Capture the cell that displays the provided text and extract its [x, y] central coordinate. 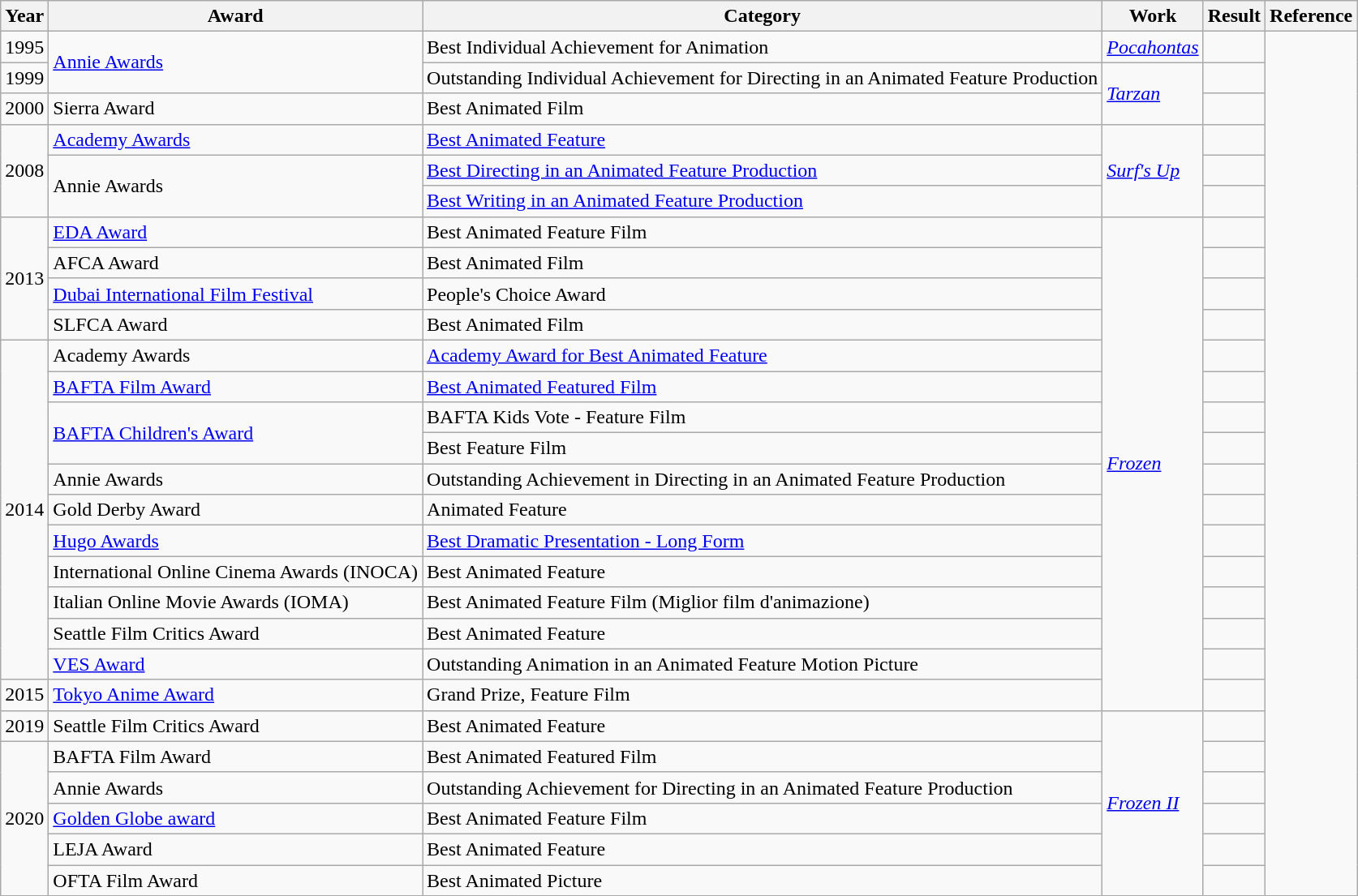
Golden Globe award [235, 818]
VES Award [235, 664]
Outstanding Achievement in Directing in an Animated Feature Production [763, 479]
Tokyo Anime Award [235, 695]
1995 [24, 47]
EDA Award [235, 232]
Grand Prize, Feature Film [763, 695]
Pocahontas [1153, 47]
Tarzan [1153, 93]
2019 [24, 726]
SLFCA Award [235, 324]
Outstanding Achievement for Directing in an Animated Feature Production [763, 787]
Hugo Awards [235, 541]
Year [24, 16]
Category [763, 16]
Italian Online Movie Awards (IOMA) [235, 602]
Frozen II [1153, 803]
Award [235, 16]
Outstanding Individual Achievement for Directing in an Animated Feature Production [763, 78]
BAFTA Kids Vote - Feature Film [763, 418]
Work [1153, 16]
Best Animated Picture [763, 880]
2014 [24, 509]
LEJA Award [235, 849]
Animated Feature [763, 510]
Outstanding Animation in an Animated Feature Motion Picture [763, 664]
International Online Cinema Awards (INOCA) [235, 572]
2020 [24, 818]
Best Individual Achievement for Animation [763, 47]
2000 [24, 109]
BAFTA Children's Award [235, 433]
Best Feature Film [763, 448]
Dubai International Film Festival [235, 294]
2013 [24, 278]
Reference [1311, 16]
2015 [24, 695]
2008 [24, 170]
Sierra Award [235, 109]
Gold Derby Award [235, 510]
Best Directing in an Animated Feature Production [763, 170]
Best Writing in an Animated Feature Production [763, 201]
Result [1234, 16]
Academy Award for Best Animated Feature [763, 355]
OFTA Film Award [235, 880]
Frozen [1153, 464]
Surf's Up [1153, 170]
1999 [24, 78]
Best Dramatic Presentation - Long Form [763, 541]
People's Choice Award [763, 294]
AFCA Award [235, 263]
Best Animated Feature Film (Miglior film d'animazione) [763, 602]
